Search for the cell housing the specified text and yield its [x, y] center coordinate. 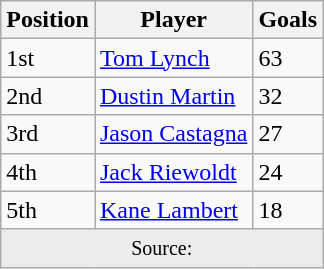
Goals [288, 20]
27 [288, 134]
32 [288, 96]
Jason Castagna [173, 134]
Dustin Martin [173, 96]
18 [288, 210]
5th [48, 210]
2nd [48, 96]
Position [48, 20]
63 [288, 58]
1st [48, 58]
Tom Lynch [173, 58]
24 [288, 172]
Kane Lambert [173, 210]
Player [173, 20]
4th [48, 172]
Jack Riewoldt [173, 172]
3rd [48, 134]
Source: [162, 248]
